Pinpoint the cell where the given text exists, returning its [X, Y] midpoint coordinate. 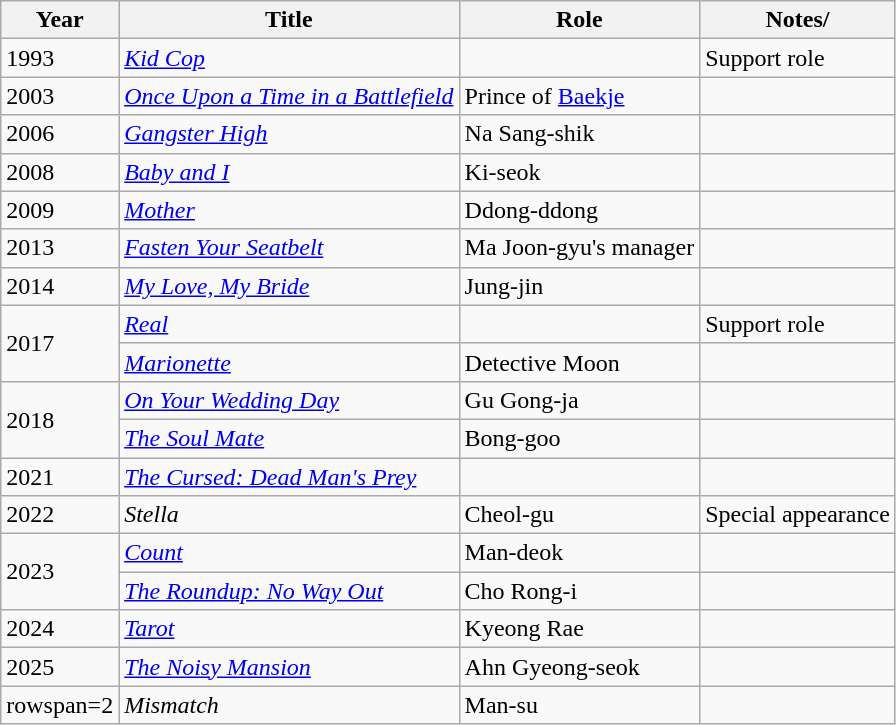
Marionette [289, 362]
Prince of Baekje [580, 96]
Bong-goo [580, 438]
Gangster High [289, 134]
Kyeong Rae [580, 629]
The Soul Mate [289, 438]
Na Sang-shik [580, 134]
2006 [60, 134]
Kid Cop [289, 58]
Role [580, 20]
2017 [60, 343]
Baby and I [289, 172]
Count [289, 553]
Cheol-gu [580, 515]
The Noisy Mansion [289, 667]
2021 [60, 477]
Ahn Gyeong-seok [580, 667]
2024 [60, 629]
2008 [60, 172]
Ddong-ddong [580, 210]
Man-deok [580, 553]
Special appearance [798, 515]
Ki-seok [580, 172]
Fasten Your Seatbelt [289, 248]
The Roundup: No Way Out [289, 591]
2009 [60, 210]
1993 [60, 58]
2014 [60, 286]
Man-su [580, 705]
2013 [60, 248]
Stella [289, 515]
Detective Moon [580, 362]
Year [60, 20]
My Love, My Bride [289, 286]
2022 [60, 515]
2023 [60, 572]
Real [289, 324]
On Your Wedding Day [289, 400]
Mother [289, 210]
Gu Gong-ja [580, 400]
Jung-jin [580, 286]
Tarot [289, 629]
2003 [60, 96]
rowspan=2 [60, 705]
Once Upon a Time in a Battlefield [289, 96]
Cho Rong-i [580, 591]
Mismatch [289, 705]
Title [289, 20]
Notes/ [798, 20]
2025 [60, 667]
The Cursed: Dead Man's Prey [289, 477]
Ma Joon-gyu's manager [580, 248]
2018 [60, 419]
